Identify which cell holds the provided text, then report its [x, y] central coordinate. 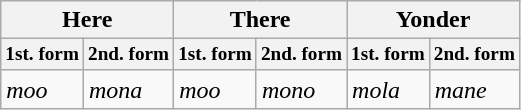
mono [301, 89]
mona [128, 89]
mola [388, 89]
mane [474, 89]
Yonder [434, 20]
Here [88, 20]
There [260, 20]
